Locate the cell with the specified text and output its (X, Y) center coordinate. 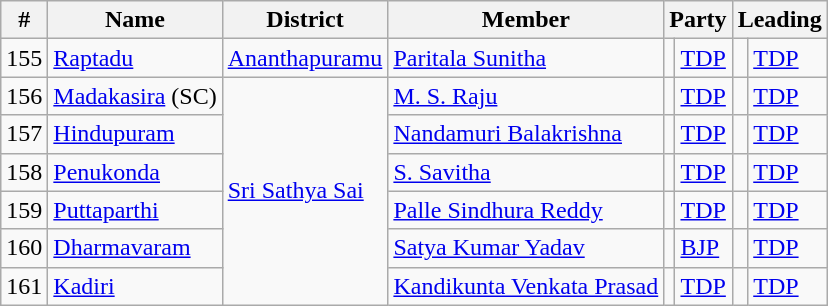
Raptadu (135, 58)
Ananthapuramu (305, 58)
Palle Sindhura Reddy (526, 210)
# (24, 20)
Nandamuri Balakrishna (526, 134)
Kandikunta Venkata Prasad (526, 286)
Puttaparthi (135, 210)
161 (24, 286)
Satya Kumar Yadav (526, 248)
S. Savitha (526, 172)
Paritala Sunitha (526, 58)
Penukonda (135, 172)
Leading (780, 20)
Dharmavaram (135, 248)
M. S. Raju (526, 96)
Party (698, 20)
BJP (704, 248)
155 (24, 58)
Sri Sathya Sai (305, 191)
156 (24, 96)
Name (135, 20)
Member (526, 20)
157 (24, 134)
160 (24, 248)
158 (24, 172)
District (305, 20)
Madakasira (SC) (135, 96)
Kadiri (135, 286)
159 (24, 210)
Hindupuram (135, 134)
